For the text-containing cell, return its midpoint in (x, y) coordinate format. 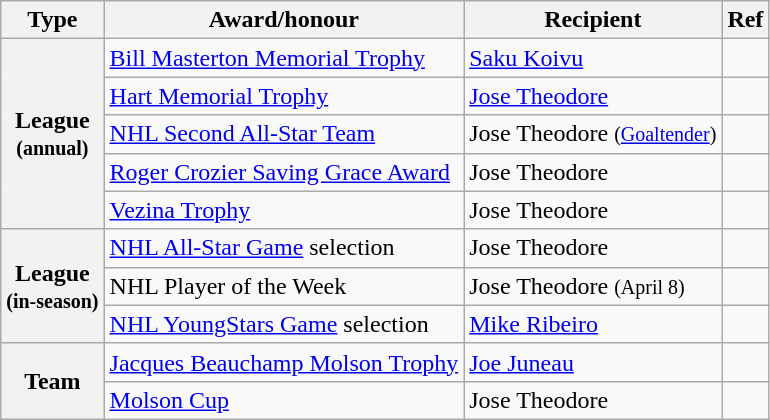
Jose Theodore (Goaltender) (593, 134)
League(annual) (52, 134)
NHL Second All-Star Team (284, 134)
Award/honour (284, 20)
Recipient (593, 20)
Mike Ribeiro (593, 324)
Jacques Beauchamp Molson Trophy (284, 362)
Jose Theodore (April 8) (593, 286)
League(in-season) (52, 286)
Team (52, 381)
NHL Player of the Week (284, 286)
Vezina Trophy (284, 210)
Hart Memorial Trophy (284, 96)
NHL All-Star Game selection (284, 248)
Type (52, 20)
Joe Juneau (593, 362)
NHL YoungStars Game selection (284, 324)
Roger Crozier Saving Grace Award (284, 172)
Bill Masterton Memorial Trophy (284, 58)
Saku Koivu (593, 58)
Molson Cup (284, 400)
Ref (746, 20)
